Return (x, y) of the center of cell containing provided text 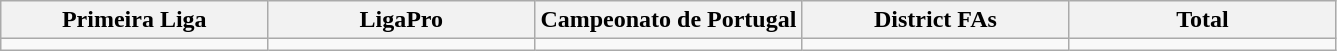
LigaPro (402, 20)
Campeonato de Portugal (668, 20)
Primeira Liga (134, 20)
District FAs (936, 20)
Total (1202, 20)
